Return [X, Y] of the center of cell containing provided text 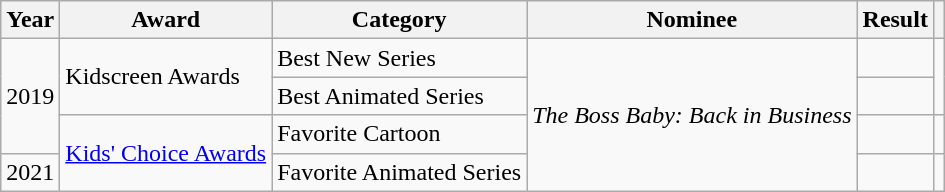
Year [30, 20]
Best New Series [400, 58]
Nominee [692, 20]
2019 [30, 96]
2021 [30, 172]
Award [166, 20]
Kids' Choice Awards [166, 153]
Category [400, 20]
Kidscreen Awards [166, 77]
Favorite Animated Series [400, 172]
The Boss Baby: Back in Business [692, 115]
Result [895, 20]
Favorite Cartoon [400, 134]
Best Animated Series [400, 96]
